Output the [x, y] coordinate of the center of the cell containing the given text.  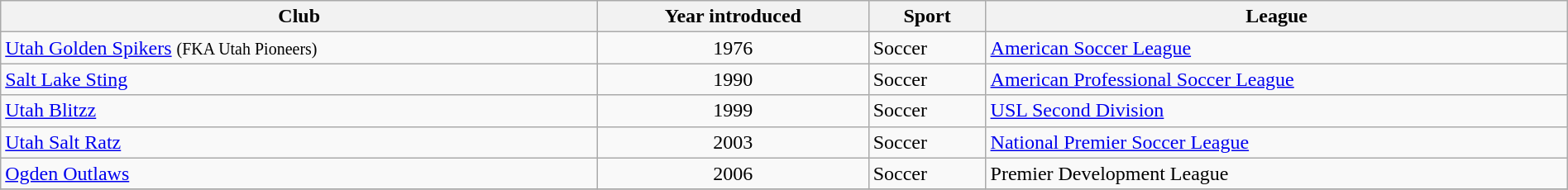
Ogden Outlaws [299, 173]
1999 [734, 111]
Utah Golden Spikers (FKA Utah Pioneers) [299, 48]
1990 [734, 79]
2006 [734, 173]
Utah Blitzz [299, 111]
USL Second Division [1277, 111]
Club [299, 17]
National Premier Soccer League [1277, 142]
1976 [734, 48]
Salt Lake Sting [299, 79]
American Professional Soccer League [1277, 79]
2003 [734, 142]
Utah Salt Ratz [299, 142]
Year introduced [734, 17]
Premier Development League [1277, 173]
Sport [927, 17]
American Soccer League [1277, 48]
League [1277, 17]
